Capture the cell that displays the provided text and extract its [x, y] central coordinate. 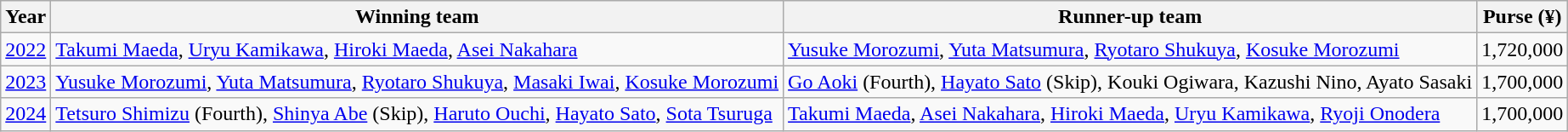
1,720,000 [1523, 49]
Runner-up team [1130, 17]
Purse (¥) [1523, 17]
2023 [25, 82]
Yusuke Morozumi, Yuta Matsumura, Ryotaro Shukuya, Masaki Iwai, Kosuke Morozumi [417, 82]
Takumi Maeda, Uryu Kamikawa, Hiroki Maeda, Asei Nakahara [417, 49]
Tetsuro Shimizu (Fourth), Shinya Abe (Skip), Haruto Ouchi, Hayato Sato, Sota Tsuruga [417, 114]
2024 [25, 114]
Year [25, 17]
Yusuke Morozumi, Yuta Matsumura, Ryotaro Shukuya, Kosuke Morozumi [1130, 49]
Winning team [417, 17]
Go Aoki (Fourth), Hayato Sato (Skip), Kouki Ogiwara, Kazushi Nino, Ayato Sasaki [1130, 82]
2022 [25, 49]
Takumi Maeda, Asei Nakahara, Hiroki Maeda, Uryu Kamikawa, Ryoji Onodera [1130, 114]
